Provide the [X, Y] coordinate of the cell's center where the given text is located.  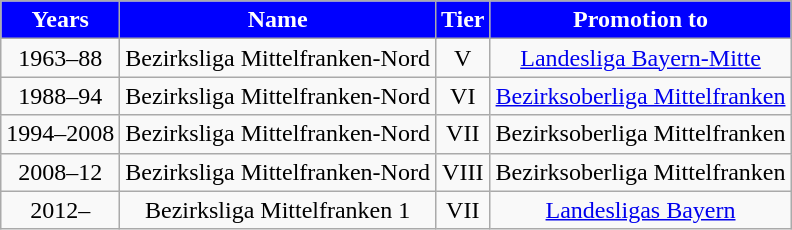
Bezirksliga Mittelfranken 1 [278, 210]
1988–94 [60, 96]
Promotion to [640, 20]
VIII [462, 172]
Name [278, 20]
1994–2008 [60, 134]
2012– [60, 210]
Landesligas Bayern [640, 210]
1963–88 [60, 58]
2008–12 [60, 172]
Years [60, 20]
Tier [462, 20]
V [462, 58]
Landesliga Bayern-Mitte [640, 58]
VI [462, 96]
